Scan for the cell matching the given text and deliver its (X, Y) coordinate at center. 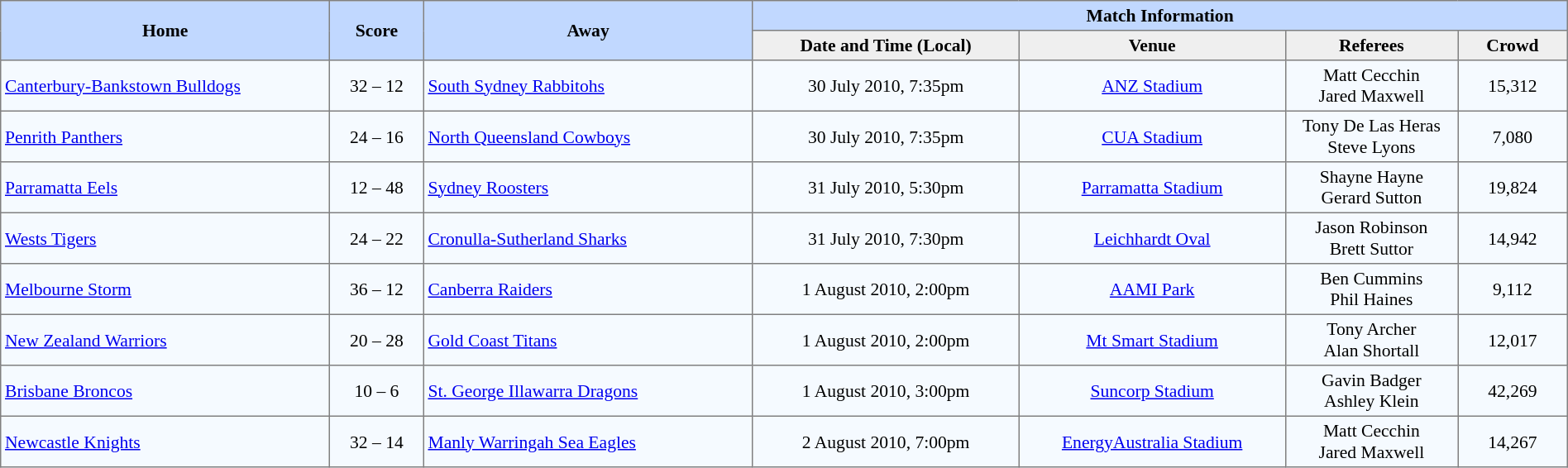
South Sydney Rabbitohs (588, 86)
Match Information (1159, 16)
Tony De Las HerasSteve Lyons (1371, 136)
24 – 22 (377, 238)
12,017 (1513, 340)
ANZ Stadium (1152, 86)
Melbourne Storm (165, 289)
12 – 48 (377, 188)
EnergyAustralia Stadium (1152, 442)
32 – 14 (377, 442)
North Queensland Cowboys (588, 136)
Cronulla-Sutherland Sharks (588, 238)
10 – 6 (377, 391)
Mt Smart Stadium (1152, 340)
Tony ArcherAlan Shortall (1371, 340)
AAMI Park (1152, 289)
Venue (1152, 45)
Canterbury-Bankstown Bulldogs (165, 86)
Referees (1371, 45)
31 July 2010, 5:30pm (886, 188)
Newcastle Knights (165, 442)
Gavin BadgerAshley Klein (1371, 391)
Score (377, 31)
15,312 (1513, 86)
42,269 (1513, 391)
Manly Warringah Sea Eagles (588, 442)
Ben CumminsPhil Haines (1371, 289)
32 – 12 (377, 86)
Date and Time (Local) (886, 45)
Penrith Panthers (165, 136)
2 August 2010, 7:00pm (886, 442)
20 – 28 (377, 340)
Brisbane Broncos (165, 391)
Parramatta Eels (165, 188)
9,112 (1513, 289)
New Zealand Warriors (165, 340)
7,080 (1513, 136)
CUA Stadium (1152, 136)
Parramatta Stadium (1152, 188)
Jason RobinsonBrett Suttor (1371, 238)
Away (588, 31)
St. George Illawarra Dragons (588, 391)
14,942 (1513, 238)
1 August 2010, 3:00pm (886, 391)
Wests Tigers (165, 238)
Suncorp Stadium (1152, 391)
Home (165, 31)
Leichhardt Oval (1152, 238)
Sydney Roosters (588, 188)
24 – 16 (377, 136)
14,267 (1513, 442)
Shayne Hayne Gerard Sutton (1371, 188)
31 July 2010, 7:30pm (886, 238)
Gold Coast Titans (588, 340)
Crowd (1513, 45)
36 – 12 (377, 289)
Canberra Raiders (588, 289)
19,824 (1513, 188)
